Extract the [X, Y] coordinate from the center of the cell holding the provided text.  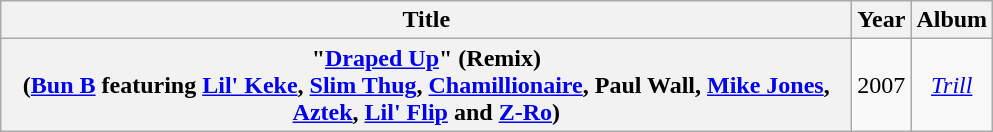
2007 [882, 85]
"Draped Up" (Remix)(Bun B featuring Lil' Keke, Slim Thug, Chamillionaire, Paul Wall, Mike Jones, Aztek, Lil' Flip and Z-Ro) [426, 85]
Album [952, 20]
Year [882, 20]
Title [426, 20]
Trill [952, 85]
